Return [X, Y] of the center of cell containing provided text 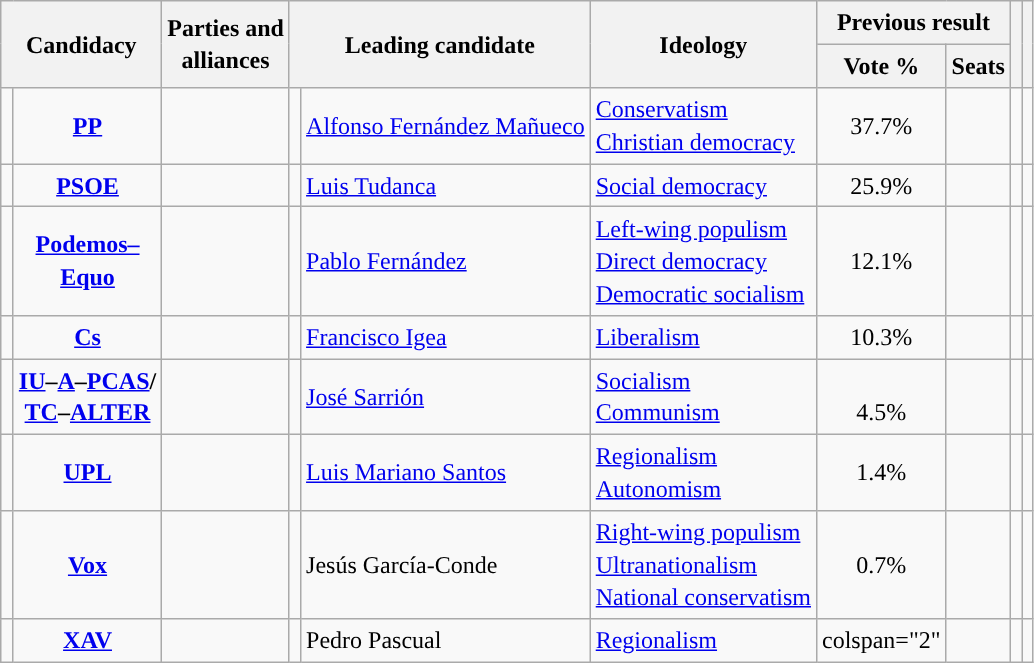
RegionalismAutonomism [703, 472]
Previous result [914, 22]
1.4% [882, 472]
IU–A–PCAS/TC–ALTER [87, 397]
Vox [87, 564]
Cs [87, 336]
XAV [87, 640]
0.7% [882, 564]
12.1% [882, 261]
Vote % [882, 66]
PP [87, 126]
Jesús García-Conde [446, 564]
Parties andalliances [226, 44]
Left-wing populismDirect democracyDemocratic socialism [703, 261]
Podemos–Equo [87, 261]
colspan="2" [882, 640]
Social democracy [703, 186]
Alfonso Fernández Mañueco [446, 126]
25.9% [882, 186]
Candidacy [82, 44]
SocialismCommunism [703, 397]
Ideology [703, 44]
Liberalism [703, 336]
Leading candidate [440, 44]
Seats [978, 66]
Pedro Pascual [446, 640]
UPL [87, 472]
Luis Tudanca [446, 186]
Francisco Igea [446, 336]
PSOE [87, 186]
37.7% [882, 126]
Luis Mariano Santos [446, 472]
José Sarrión [446, 397]
Pablo Fernández [446, 261]
4.5% [882, 397]
ConservatismChristian democracy [703, 126]
Regionalism [703, 640]
10.3% [882, 336]
Right-wing populismUltranationalismNational conservatism [703, 564]
